Return [x, y] of the center of cell containing provided text 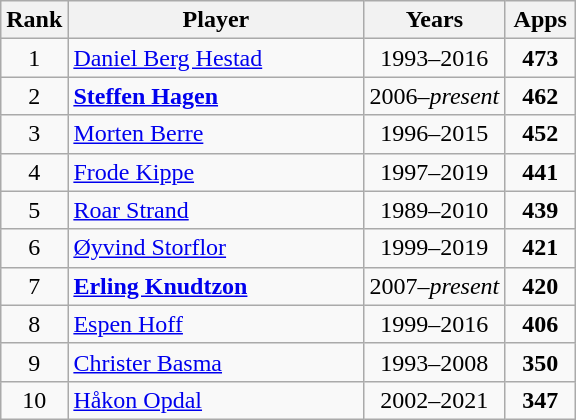
Roar Strand [216, 210]
1993–2008 [434, 362]
420 [540, 286]
406 [540, 324]
347 [540, 400]
10 [34, 400]
Apps [540, 20]
Player [216, 20]
Christer Basma [216, 362]
2002–2021 [434, 400]
350 [540, 362]
Years [434, 20]
1999–2016 [434, 324]
1999–2019 [434, 248]
1989–2010 [434, 210]
439 [540, 210]
Daniel Berg Hestad [216, 58]
7 [34, 286]
Frode Kippe [216, 172]
Morten Berre [216, 134]
462 [540, 96]
2007–present [434, 286]
473 [540, 58]
Erling Knudtzon [216, 286]
8 [34, 324]
3 [34, 134]
2 [34, 96]
1993–2016 [434, 58]
421 [540, 248]
441 [540, 172]
Håkon Opdal [216, 400]
Rank [34, 20]
452 [540, 134]
Øyvind Storflor [216, 248]
2006–present [434, 96]
9 [34, 362]
1997–2019 [434, 172]
6 [34, 248]
Espen Hoff [216, 324]
1 [34, 58]
4 [34, 172]
Steffen Hagen [216, 96]
1996–2015 [434, 134]
5 [34, 210]
